Capture the cell that displays the provided text and extract its (x, y) central coordinate. 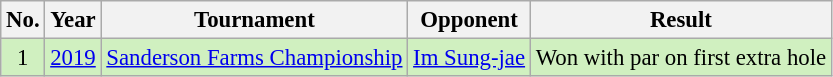
Result (680, 20)
Opponent (470, 20)
Tournament (254, 20)
Im Sung-jae (470, 58)
2019 (73, 58)
1 (23, 58)
Sanderson Farms Championship (254, 58)
No. (23, 20)
Won with par on first extra hole (680, 58)
Year (73, 20)
